Locate the cell with the specified text and output its (X, Y) center coordinate. 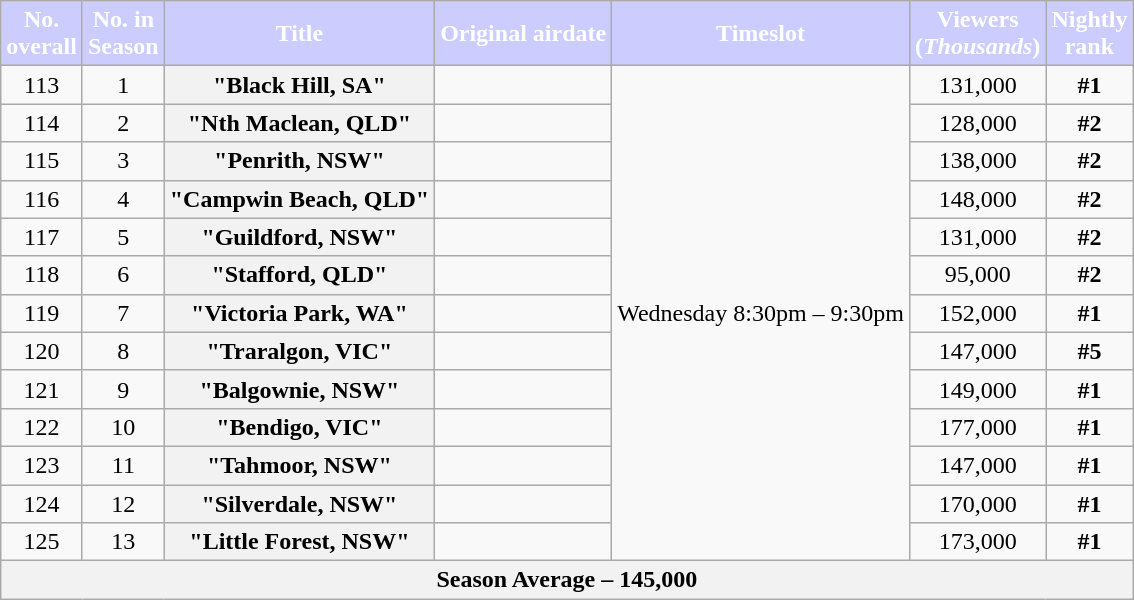
138,000 (977, 161)
Timeslot (761, 34)
"Tahmoor, NSW" (299, 465)
120 (42, 351)
1 (123, 85)
10 (123, 427)
"Traralgon, VIC" (299, 351)
124 (42, 503)
128,000 (977, 123)
"Penrith, NSW" (299, 161)
8 (123, 351)
7 (123, 313)
116 (42, 199)
148,000 (977, 199)
"Campwin Beach, QLD" (299, 199)
Title (299, 34)
No. overall (42, 34)
5 (123, 237)
"Bendigo, VIC" (299, 427)
"Black Hill, SA" (299, 85)
"Balgownie, NSW" (299, 389)
173,000 (977, 542)
117 (42, 237)
#5 (1090, 351)
123 (42, 465)
13 (123, 542)
122 (42, 427)
"Little Forest, NSW" (299, 542)
149,000 (977, 389)
118 (42, 275)
6 (123, 275)
"Victoria Park, WA" (299, 313)
2 (123, 123)
12 (123, 503)
119 (42, 313)
9 (123, 389)
Wednesday 8:30pm – 9:30pm (761, 314)
"Silverdale, NSW" (299, 503)
11 (123, 465)
Viewers(Thousands) (977, 34)
125 (42, 542)
114 (42, 123)
No. in Season (123, 34)
"Guildford, NSW" (299, 237)
121 (42, 389)
113 (42, 85)
"Stafford, QLD" (299, 275)
Season Average – 145,000 (567, 580)
"Nth Maclean, QLD" (299, 123)
Nightlyrank (1090, 34)
115 (42, 161)
152,000 (977, 313)
Original airdate (524, 34)
177,000 (977, 427)
170,000 (977, 503)
4 (123, 199)
95,000 (977, 275)
3 (123, 161)
